Output the [X, Y] coordinate of the center of the cell containing the given text.  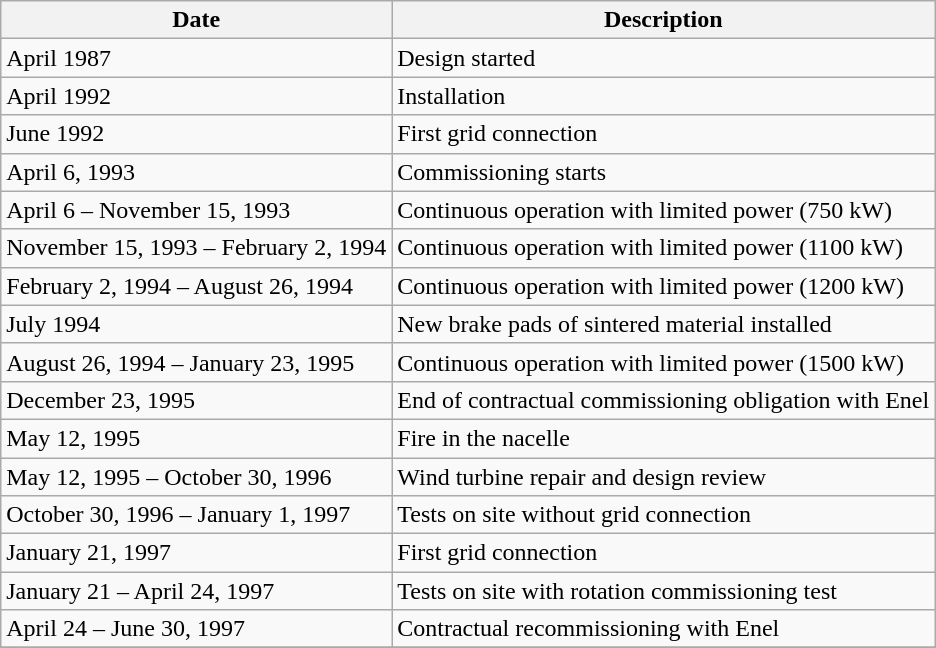
December 23, 1995 [196, 400]
November 15, 1993 – February 2, 1994 [196, 248]
October 30, 1996 – January 1, 1997 [196, 515]
Commissioning starts [664, 172]
June 1992 [196, 134]
April 24 – June 30, 1997 [196, 629]
January 21, 1997 [196, 553]
April 1987 [196, 58]
Date [196, 20]
Installation [664, 96]
End of contractual commissioning obligation with Enel [664, 400]
New brake pads of sintered material installed [664, 324]
April 1992 [196, 96]
July 1994 [196, 324]
Continuous operation with limited power (1200 kW) [664, 286]
Tests on site without grid connection [664, 515]
Continuous operation with limited power (1100 kW) [664, 248]
Wind turbine repair and design review [664, 477]
Design started [664, 58]
April 6 – November 15, 1993 [196, 210]
Description [664, 20]
May 12, 1995 – October 30, 1996 [196, 477]
April 6, 1993 [196, 172]
Tests on site with rotation commissioning test [664, 591]
May 12, 1995 [196, 438]
January 21 – April 24, 1997 [196, 591]
Continuous operation with limited power (1500 kW) [664, 362]
February 2, 1994 – August 26, 1994 [196, 286]
Continuous operation with limited power (750 kW) [664, 210]
Contractual recommissioning with Enel [664, 629]
Fire in the nacelle [664, 438]
August 26, 1994 – January 23, 1995 [196, 362]
